Detect which cell encompasses the target text, then output its [x, y] center coordinate. 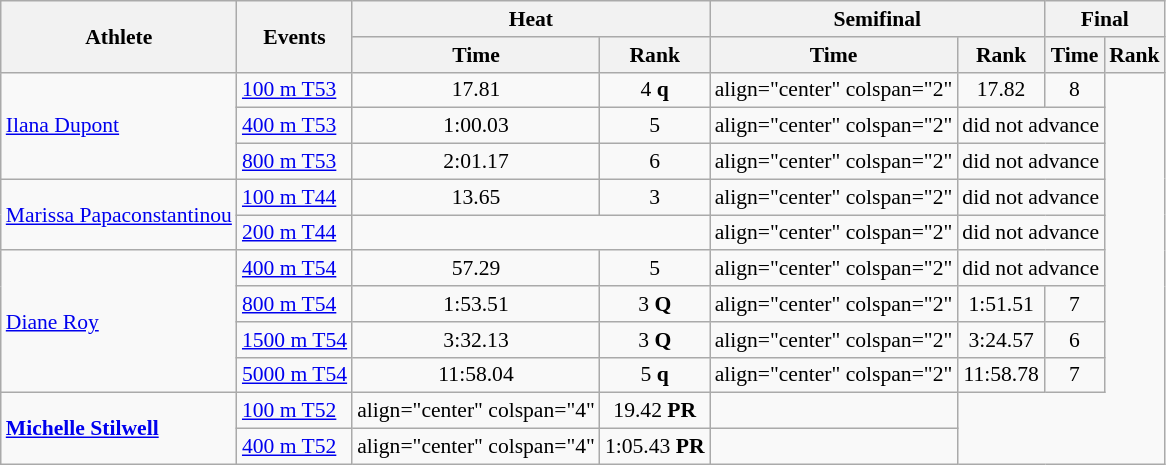
5000 m T54 [294, 375]
19.42 PR [655, 411]
1:05.43 PR [655, 447]
800 m T54 [294, 304]
2:01.17 [476, 162]
1:51.51 [1001, 304]
3:32.13 [476, 340]
Final [1105, 19]
Semifinal [878, 19]
Diane Roy [119, 322]
100 m T52 [294, 411]
800 m T53 [294, 162]
Athlete [119, 36]
100 m T44 [294, 197]
200 m T44 [294, 233]
100 m T53 [294, 90]
400 m T54 [294, 269]
11:58.78 [1001, 375]
1500 m T54 [294, 340]
11:58.04 [476, 375]
400 m T52 [294, 447]
Ilana Dupont [119, 126]
3:24.57 [1001, 340]
Events [294, 36]
8 [1074, 90]
1:00.03 [476, 126]
Heat [530, 19]
Michelle Stilwell [119, 428]
17.81 [476, 90]
1:53.51 [476, 304]
400 m T53 [294, 126]
3 [655, 197]
57.29 [476, 269]
Marissa Papaconstantinou [119, 214]
13.65 [476, 197]
17.82 [1001, 90]
4 q [655, 90]
5 q [655, 375]
